From the cell containing the given text, extract its center point as [x, y] coordinate. 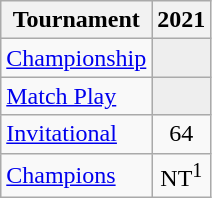
64 [182, 134]
2021 [182, 20]
Match Play [76, 96]
NT1 [182, 176]
Tournament [76, 20]
Champions [76, 176]
Championship [76, 58]
Invitational [76, 134]
